Locate the cell with the specified text and output its (X, Y) center coordinate. 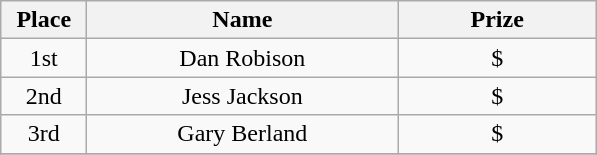
Jess Jackson (242, 96)
2nd (44, 96)
1st (44, 58)
Prize (498, 20)
Place (44, 20)
Name (242, 20)
Dan Robison (242, 58)
3rd (44, 134)
Gary Berland (242, 134)
